From the cell containing the given text, extract its center point as [X, Y] coordinate. 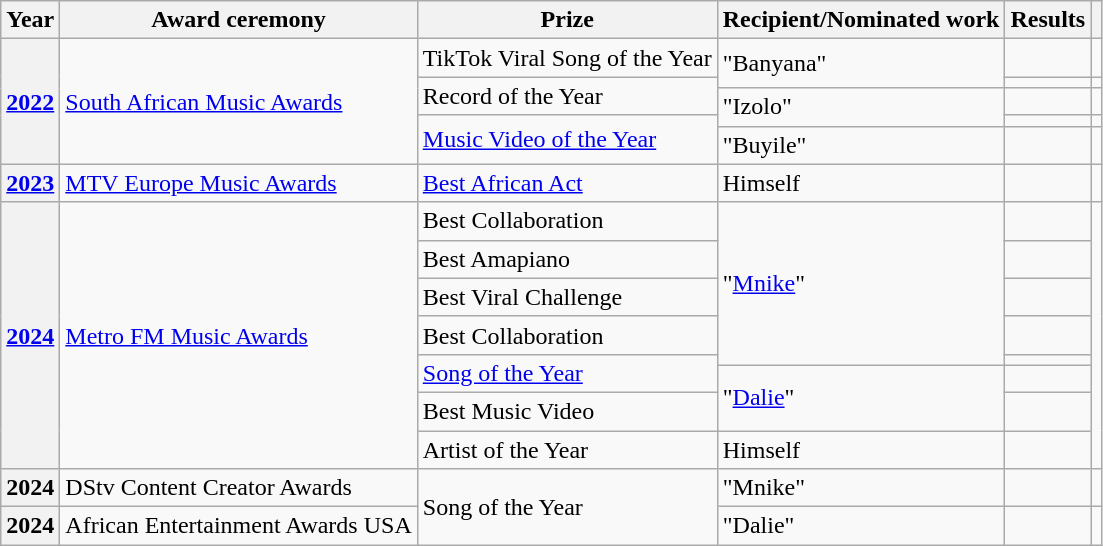
Metro FM Music Awards [238, 335]
Prize [567, 20]
Artist of the Year [567, 449]
Best Viral Challenge [567, 297]
"Buyile" [861, 145]
Best Music Video [567, 411]
Best African Act [567, 183]
DStv Content Creator Awards [238, 488]
MTV Europe Music Awards [238, 183]
2022 [30, 102]
Music Video of the Year [567, 140]
Results [1048, 20]
"Banyana" [861, 64]
Record of the Year [567, 96]
TikTok Viral Song of the Year [567, 58]
African Entertainment Awards USA [238, 526]
Best Amapiano [567, 259]
"Izolo" [861, 107]
Recipient/Nominated work [861, 20]
South African Music Awards [238, 102]
2023 [30, 183]
Award ceremony [238, 20]
Year [30, 20]
